Output the (X, Y) coordinate of the center of the cell containing the given text.  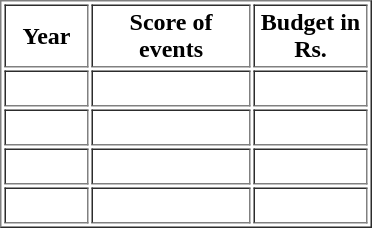
Year (46, 36)
Budget in Rs. (311, 36)
Score of events (172, 36)
